From the cell containing the given text, extract its center point as (X, Y) coordinate. 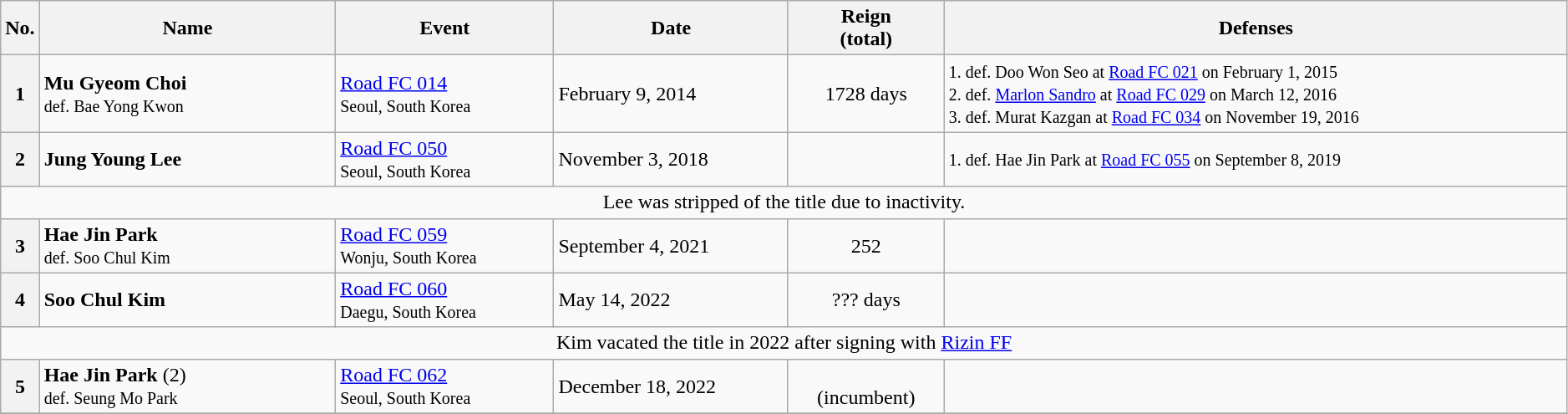
5 (20, 386)
Jung Young Lee (187, 159)
??? days (865, 299)
1 (20, 94)
Defenses (1256, 28)
Event (444, 28)
252 (865, 246)
Reign(total) (865, 28)
(incumbent) (865, 386)
No. (20, 28)
February 9, 2014 (671, 94)
December 18, 2022 (671, 386)
Road FC 014Seoul, South Korea (444, 94)
Hae Jin Parkdef. Soo Chul Kim (187, 246)
Date (671, 28)
4 (20, 299)
Name (187, 28)
Kim vacated the title in 2022 after signing with Rizin FF (784, 343)
1. def. Hae Jin Park at Road FC 055 on September 8, 2019 (1256, 159)
3 (20, 246)
1728 days (865, 94)
Soo Chul Kim (187, 299)
May 14, 2022 (671, 299)
Lee was stripped of the title due to inactivity. (784, 202)
Road FC 050Seoul, South Korea (444, 159)
Road FC 059Wonju, South Korea (444, 246)
2 (20, 159)
September 4, 2021 (671, 246)
Hae Jin Park (2)def. Seung Mo Park (187, 386)
Road FC 060Daegu, South Korea (444, 299)
November 3, 2018 (671, 159)
Road FC 062Seoul, South Korea (444, 386)
Mu Gyeom Choidef. Bae Yong Kwon (187, 94)
